Pinpoint the cell where the given text exists, returning its [X, Y] midpoint coordinate. 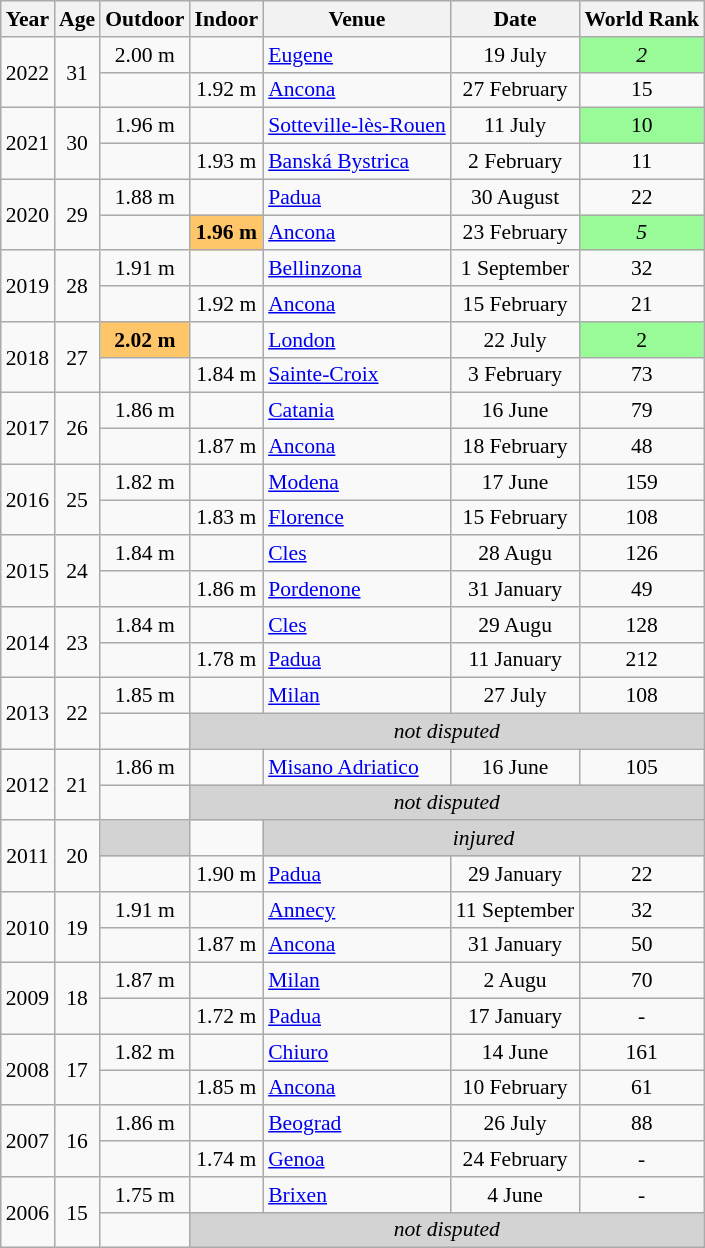
17 June [516, 482]
Misano Adriatico [357, 767]
2020 [28, 214]
30 August [516, 197]
4 June [516, 1195]
28 [77, 286]
29 [77, 214]
27 [77, 358]
injured [484, 839]
24 [77, 572]
Catania [357, 411]
1.88 m [144, 197]
Venue [357, 19]
2009 [28, 998]
Age [77, 19]
61 [642, 1088]
22 July [516, 340]
Bellinzona [357, 269]
Date [516, 19]
Indoor [226, 19]
2.00 m [144, 55]
Outdoor [144, 19]
1.83 m [226, 518]
2014 [28, 642]
73 [642, 375]
50 [642, 945]
25 [77, 500]
Brixen [357, 1195]
Annecy [357, 910]
2019 [28, 286]
Genoa [357, 1159]
23 [77, 642]
2015 [28, 572]
29 January [516, 874]
18 February [516, 447]
Pordenone [357, 589]
2.02 m [144, 340]
24 February [516, 1159]
20 [77, 856]
23 February [516, 233]
5 [642, 233]
2012 [28, 784]
2021 [28, 144]
29 Augu [516, 625]
17 [77, 1070]
212 [642, 660]
London [357, 340]
Sainte-Croix [357, 375]
19 July [516, 55]
28 Augu [516, 554]
2007 [28, 1142]
1.90 m [226, 874]
Year [28, 19]
Beograd [357, 1124]
17 January [516, 1017]
1.78 m [226, 660]
10 [642, 126]
2006 [28, 1212]
Modena [357, 482]
Eugene [357, 55]
2022 [28, 72]
18 [77, 998]
11 July [516, 126]
11 [642, 162]
70 [642, 981]
128 [642, 625]
1.93 m [226, 162]
27 February [516, 90]
Chiuro [357, 1052]
2 February [516, 162]
88 [642, 1124]
161 [642, 1052]
2011 [28, 856]
2018 [28, 358]
27 July [516, 696]
World Rank [642, 19]
2008 [28, 1070]
48 [642, 447]
26 July [516, 1124]
30 [77, 144]
11 January [516, 660]
2016 [28, 500]
159 [642, 482]
Banská Bystrica [357, 162]
105 [642, 767]
1.72 m [226, 1017]
126 [642, 554]
79 [642, 411]
11 September [516, 910]
Florence [357, 518]
19 [77, 928]
2013 [28, 714]
1 September [516, 269]
16 [77, 1142]
26 [77, 428]
Sotteville-lès-Rouen [357, 126]
1.75 m [144, 1195]
2017 [28, 428]
2 Augu [516, 981]
1.74 m [226, 1159]
49 [642, 589]
14 June [516, 1052]
10 February [516, 1088]
3 February [516, 375]
2010 [28, 928]
31 [77, 72]
